Scan for the cell matching the given text and deliver its [X, Y] coordinate at center. 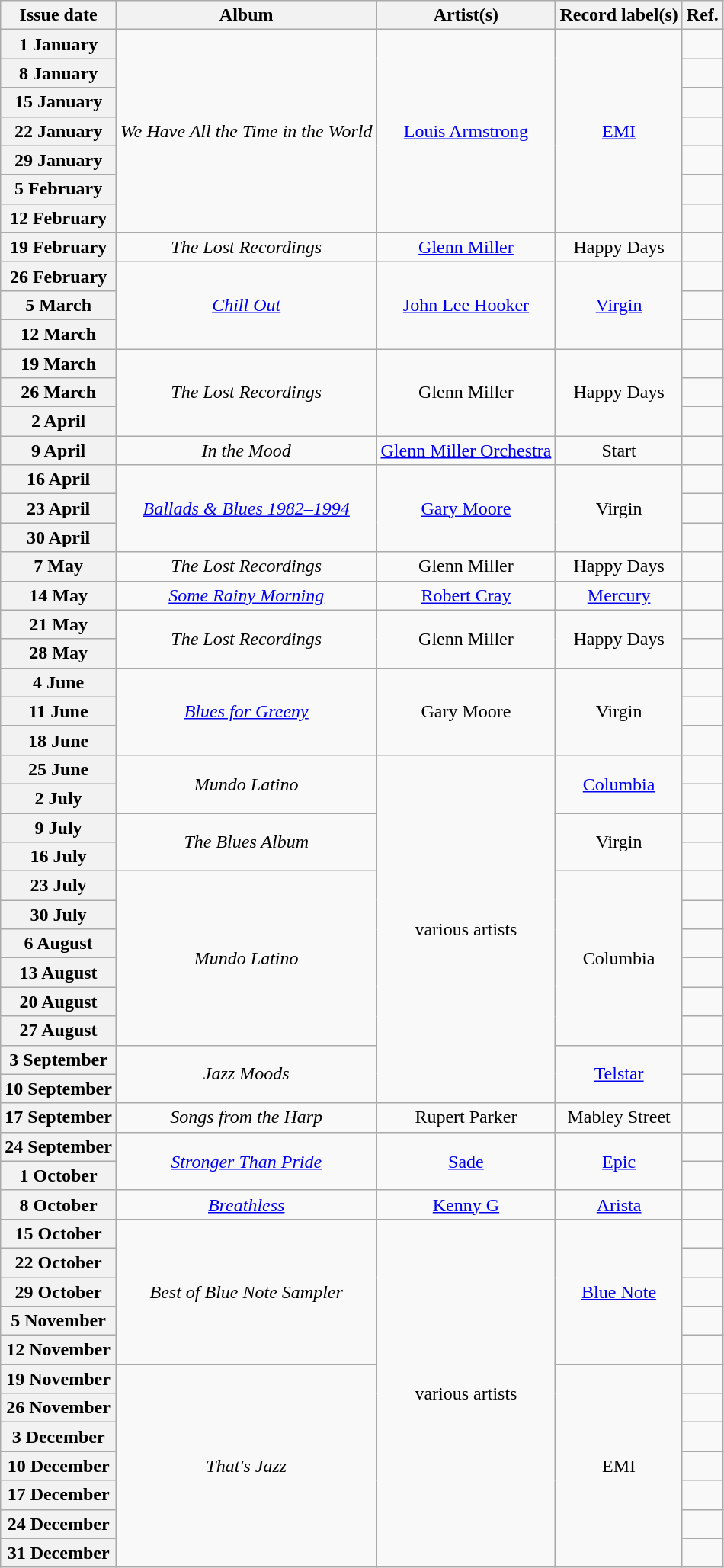
13 August [59, 973]
Start [619, 451]
19 February [59, 247]
In the Mood [245, 451]
26 March [59, 393]
9 April [59, 451]
24 September [59, 1146]
2 July [59, 798]
23 April [59, 508]
The Blues Album [245, 842]
27 August [59, 1031]
Arista [619, 1204]
Chill Out [245, 305]
Ref. [703, 15]
21 May [59, 624]
28 May [59, 653]
3 September [59, 1060]
17 September [59, 1117]
5 February [59, 189]
Mabley Street [619, 1117]
11 June [59, 711]
20 August [59, 1002]
Ballads & Blues 1982–1994 [245, 508]
Epic [619, 1161]
15 January [59, 102]
4 June [59, 682]
Stronger Than Pride [245, 1161]
29 January [59, 160]
25 June [59, 769]
1 January [59, 44]
26 February [59, 276]
22 October [59, 1262]
Glenn Miller Orchestra [466, 451]
17 December [59, 1495]
1 October [59, 1175]
9 July [59, 827]
26 November [59, 1408]
14 May [59, 595]
5 November [59, 1321]
Rupert Parker [466, 1117]
29 October [59, 1292]
Artist(s) [466, 15]
Sade [466, 1161]
Mercury [619, 595]
18 June [59, 740]
12 March [59, 334]
23 July [59, 886]
Telstar [619, 1074]
Record label(s) [619, 15]
30 April [59, 537]
That's Jazz [245, 1466]
3 December [59, 1437]
24 December [59, 1524]
19 November [59, 1379]
Some Rainy Morning [245, 595]
Songs from the Harp [245, 1117]
10 September [59, 1089]
15 October [59, 1233]
16 April [59, 479]
7 May [59, 566]
12 February [59, 218]
Louis Armstrong [466, 131]
8 January [59, 73]
31 December [59, 1553]
Breathless [245, 1204]
Album [245, 15]
6 August [59, 944]
10 December [59, 1466]
2 April [59, 422]
Jazz Moods [245, 1074]
Best of Blue Note Sampler [245, 1291]
Blues for Greeny [245, 711]
22 January [59, 131]
12 November [59, 1350]
Kenny G [466, 1204]
5 March [59, 305]
We Have All the Time in the World [245, 131]
16 July [59, 857]
Issue date [59, 15]
Robert Cray [466, 595]
8 October [59, 1204]
30 July [59, 915]
19 March [59, 364]
John Lee Hooker [466, 305]
Blue Note [619, 1291]
